Output the [X, Y] coordinate of the center of the cell containing the given text.  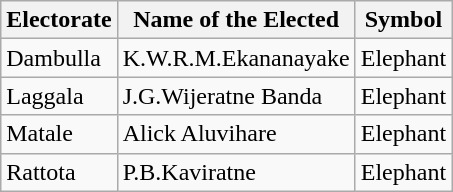
Matale [59, 134]
Symbol [403, 20]
Rattota [59, 172]
Alick Aluvihare [236, 134]
Name of the Elected [236, 20]
P.B.Kaviratne [236, 172]
J.G.Wijeratne Banda [236, 96]
K.W.R.M.Ekananayake [236, 58]
Laggala [59, 96]
Electorate [59, 20]
Dambulla [59, 58]
